Detect which cell encompasses the target text, then output its [x, y] center coordinate. 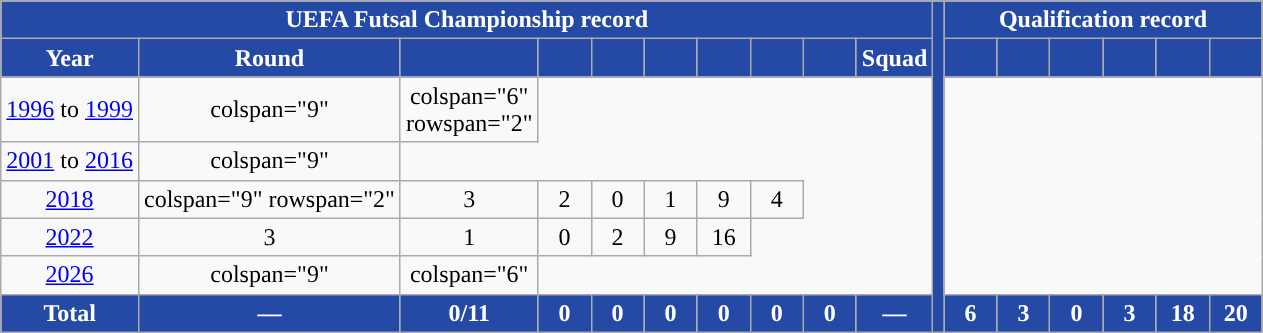
1996 to 1999 [70, 110]
4 [776, 199]
colspan="6" rowspan="2" [469, 110]
2018 [70, 199]
16 [724, 237]
Year [70, 58]
Squad [894, 58]
2001 to 2016 [70, 161]
Round [269, 58]
Qualification record [1103, 20]
18 [1182, 313]
colspan="6" [469, 275]
2022 [70, 237]
6 [970, 313]
UEFA Futsal Championship record [467, 20]
2026 [70, 275]
0/11 [469, 313]
Total [70, 313]
20 [1236, 313]
colspan="9" rowspan="2" [269, 199]
